Extract the (X, Y) coordinate from the center of the cell holding the provided text.  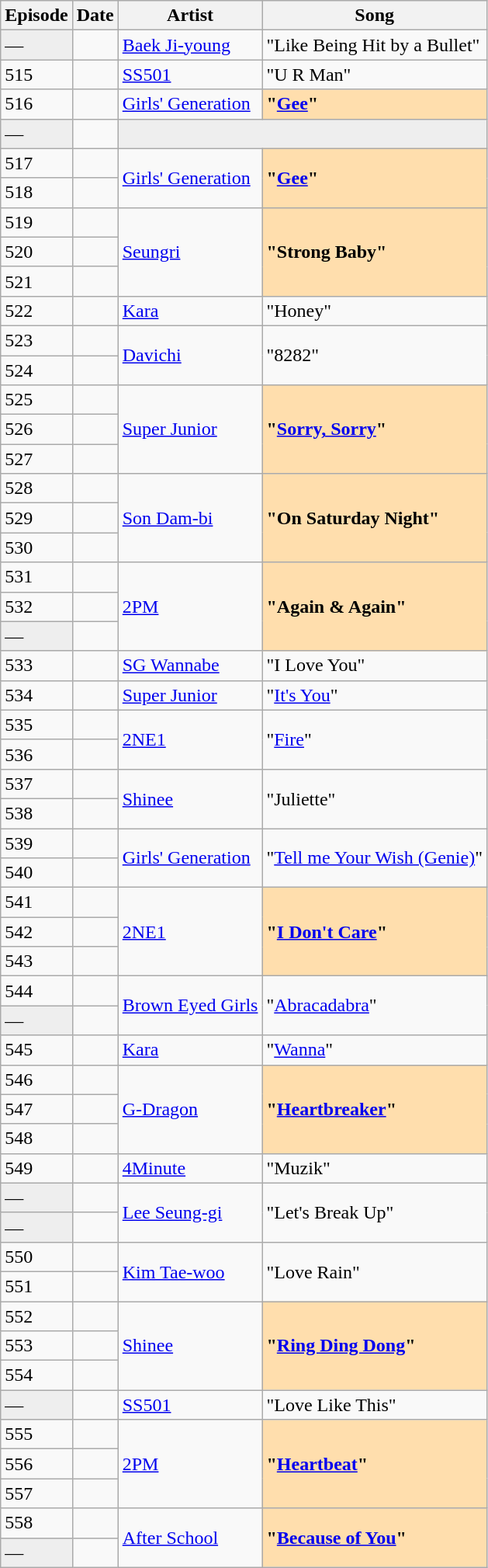
538 (36, 813)
"Wanna" (375, 1050)
541 (36, 902)
554 (36, 1375)
"Fire" (375, 739)
534 (36, 695)
"Ring Ding Dong" (375, 1346)
"Tell me Your Wish (Genie)" (375, 857)
Date (95, 16)
"Muzik" (375, 1168)
555 (36, 1434)
Seungri (190, 252)
533 (36, 666)
518 (36, 193)
557 (36, 1493)
"Because of You" (375, 1538)
Artist (190, 16)
"It's You" (375, 695)
SG Wannabe (190, 666)
523 (36, 340)
Brown Eyed Girls (190, 1006)
551 (36, 1286)
"Like Being Hit by a Bullet" (375, 45)
553 (36, 1346)
"Again & Again" (375, 607)
520 (36, 252)
Lee Seung-gi (190, 1212)
548 (36, 1139)
Song (375, 16)
525 (36, 400)
550 (36, 1257)
"I Don't Care" (375, 932)
558 (36, 1523)
547 (36, 1109)
After School (190, 1538)
524 (36, 370)
"Heartbreaker" (375, 1109)
Kim Tae-woo (190, 1271)
"Strong Baby" (375, 252)
526 (36, 429)
545 (36, 1050)
Davichi (190, 355)
"8282" (375, 355)
536 (36, 754)
Son Dam-bi (190, 518)
4Minute (190, 1168)
521 (36, 281)
515 (36, 75)
Episode (36, 16)
556 (36, 1464)
"Love Like This" (375, 1405)
530 (36, 548)
522 (36, 311)
517 (36, 163)
"Honey" (375, 311)
542 (36, 932)
"On Saturday Night" (375, 518)
"Let's Break Up" (375, 1212)
"Heartbeat" (375, 1464)
527 (36, 459)
549 (36, 1168)
519 (36, 222)
546 (36, 1080)
528 (36, 488)
"I Love You" (375, 666)
"Love Rain" (375, 1271)
544 (36, 991)
516 (36, 104)
539 (36, 843)
543 (36, 961)
540 (36, 873)
"Abracadabra" (375, 1006)
531 (36, 577)
"Sorry, Sorry" (375, 429)
Baek Ji-young (190, 45)
552 (36, 1316)
532 (36, 607)
535 (36, 725)
G-Dragon (190, 1109)
537 (36, 784)
"Juliette" (375, 798)
"U R Man" (375, 75)
529 (36, 518)
